Scan for the cell matching the given text and deliver its [x, y] coordinate at center. 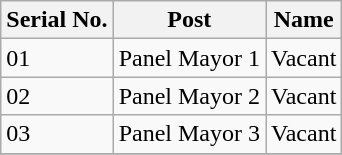
03 [57, 134]
Name [304, 20]
Serial No. [57, 20]
Panel Mayor 3 [189, 134]
Panel Mayor 2 [189, 96]
Post [189, 20]
01 [57, 58]
Panel Mayor 1 [189, 58]
02 [57, 96]
